Output the [x, y] coordinate of the center of the cell containing the given text.  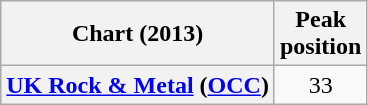
Peakposition [320, 34]
Chart (2013) [138, 34]
33 [320, 85]
UK Rock & Metal (OCC) [138, 85]
